Provide the (x, y) coordinate of the cell's center where the given text is located.  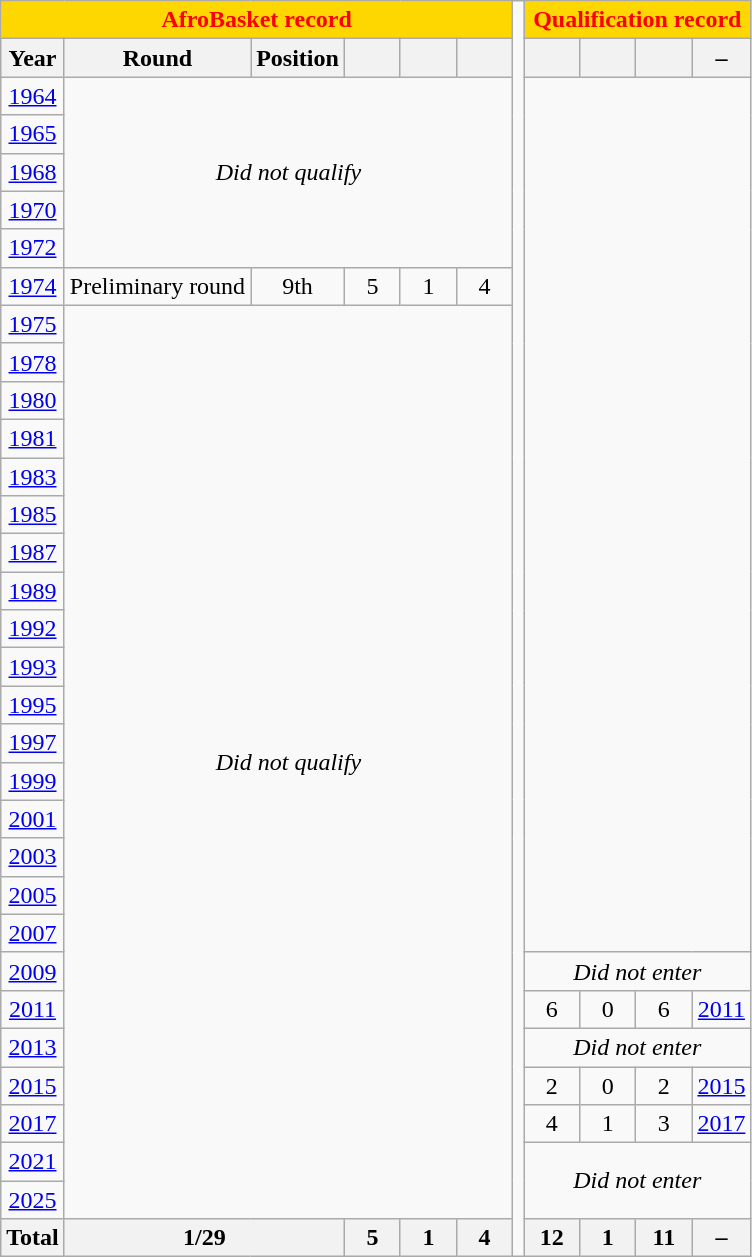
2005 (33, 895)
1970 (33, 210)
1975 (33, 324)
1987 (33, 553)
Position (298, 58)
3 (664, 1124)
2009 (33, 971)
1964 (33, 96)
1/29 (204, 1238)
AfroBasket record (257, 20)
11 (664, 1238)
1997 (33, 743)
1972 (33, 248)
1983 (33, 477)
1978 (33, 362)
Total (33, 1238)
Qualification record (638, 20)
2013 (33, 1047)
1965 (33, 134)
12 (552, 1238)
Year (33, 58)
1981 (33, 438)
2021 (33, 1162)
1999 (33, 781)
1980 (33, 400)
2003 (33, 857)
2007 (33, 933)
1993 (33, 667)
1985 (33, 515)
Preliminary round (157, 286)
2025 (33, 1200)
Round (157, 58)
1974 (33, 286)
2001 (33, 819)
1995 (33, 705)
1968 (33, 172)
9th (298, 286)
1989 (33, 591)
1992 (33, 629)
